Determine the (X, Y) coordinate at the center of the cell enclosing the given text.  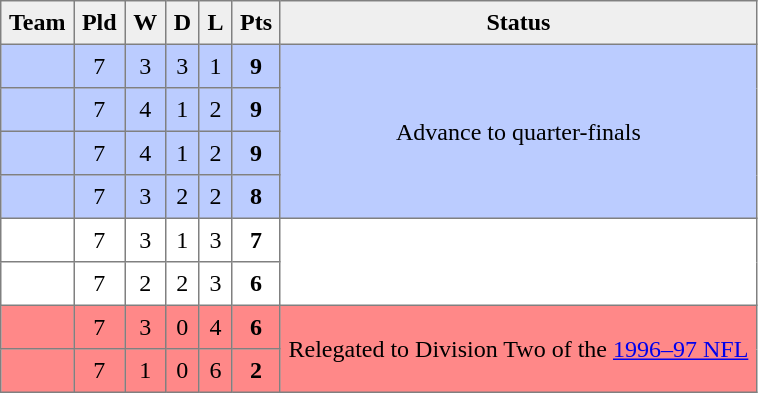
8 (256, 197)
W (145, 23)
Pld (100, 23)
L (216, 23)
Pts (256, 23)
Relegated to Division Two of the 1996–97 NFL (518, 348)
Team (38, 23)
Status (518, 23)
Advance to quarter-finals (518, 131)
D (182, 23)
